Pinpoint the cell where the given text exists, returning its [x, y] midpoint coordinate. 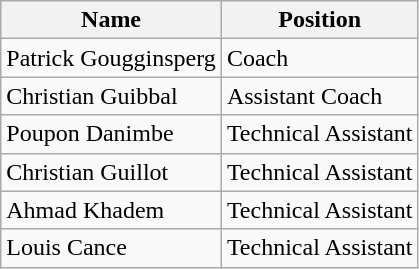
Patrick Gougginsperg [112, 58]
Christian Guillot [112, 172]
Poupon Danimbe [112, 134]
Coach [320, 58]
Louis Cance [112, 248]
Assistant Coach [320, 96]
Christian Guibbal [112, 96]
Name [112, 20]
Ahmad Khadem [112, 210]
Position [320, 20]
